For the text-containing cell, return its midpoint in [X, Y] coordinate format. 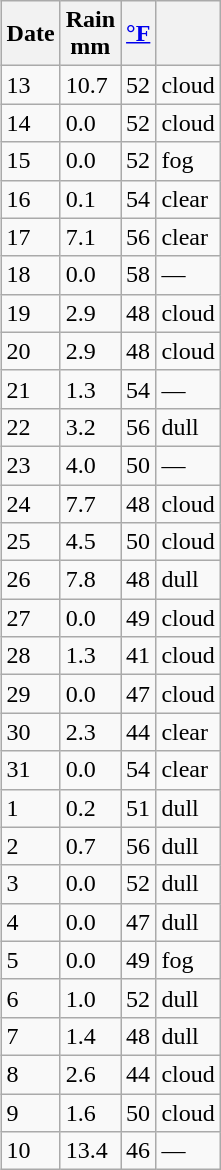
23 [30, 465]
46 [138, 1151]
9 [30, 1113]
51 [138, 808]
Rainmm [90, 34]
17 [30, 237]
13.4 [90, 1151]
25 [30, 542]
3.2 [90, 427]
7.1 [90, 237]
19 [30, 313]
13 [30, 85]
4 [30, 922]
Date [30, 34]
31 [30, 770]
0.1 [90, 199]
27 [30, 618]
20 [30, 351]
2.3 [90, 732]
0.2 [90, 808]
24 [30, 503]
5 [30, 960]
1.0 [90, 998]
1 [30, 808]
0.7 [90, 846]
21 [30, 389]
1.6 [90, 1113]
14 [30, 123]
41 [138, 656]
2 [30, 846]
10.7 [90, 85]
16 [30, 199]
30 [30, 732]
4.5 [90, 542]
10 [30, 1151]
58 [138, 275]
18 [30, 275]
1.4 [90, 1036]
7 [30, 1036]
8 [30, 1074]
7.7 [90, 503]
3 [30, 884]
26 [30, 580]
°F [138, 34]
6 [30, 998]
29 [30, 694]
7.8 [90, 580]
4.0 [90, 465]
22 [30, 427]
28 [30, 656]
15 [30, 161]
2.6 [90, 1074]
